Provide the [X, Y] coordinate of the cell's center where the given text is located.  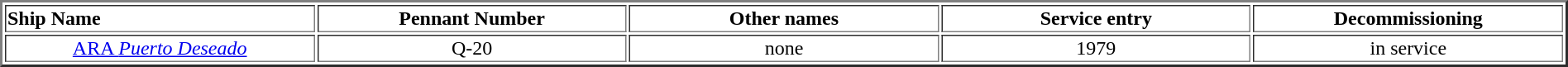
Decommissioning [1408, 18]
Pennant Number [471, 18]
1979 [1096, 48]
Service entry [1096, 18]
in service [1408, 48]
Ship Name [160, 18]
none [784, 48]
ARA Puerto Deseado [160, 48]
Other names [784, 18]
Q-20 [471, 48]
